From the cell containing the given text, extract its center point as (x, y) coordinate. 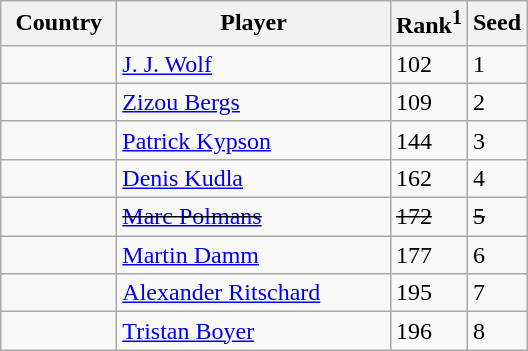
3 (496, 140)
144 (428, 140)
J. J. Wolf (254, 64)
196 (428, 331)
Tristan Boyer (254, 331)
Martin Damm (254, 255)
Zizou Bergs (254, 102)
7 (496, 293)
172 (428, 217)
Denis Kudla (254, 178)
2 (496, 102)
195 (428, 293)
1 (496, 64)
Seed (496, 24)
8 (496, 331)
162 (428, 178)
4 (496, 178)
Patrick Kypson (254, 140)
Player (254, 24)
109 (428, 102)
177 (428, 255)
Rank1 (428, 24)
6 (496, 255)
Alexander Ritschard (254, 293)
Country (59, 24)
5 (496, 217)
102 (428, 64)
Marc Polmans (254, 217)
